Output the [x, y] coordinate of the center of the cell containing the given text.  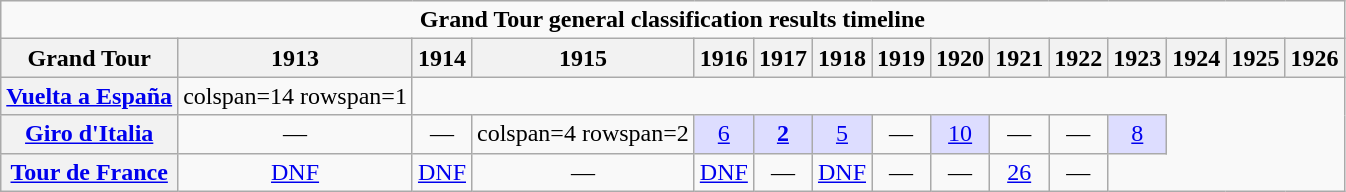
1920 [960, 58]
1923 [1138, 58]
8 [1138, 134]
1918 [842, 58]
10 [960, 134]
1916 [724, 58]
1917 [782, 58]
1913 [296, 58]
1915 [584, 58]
colspan=14 rowspan=1 [296, 96]
1926 [1314, 58]
Giro d'Italia [90, 134]
1924 [1196, 58]
1922 [1078, 58]
5 [842, 134]
1919 [902, 58]
6 [724, 134]
1925 [1256, 58]
Grand Tour [90, 58]
colspan=4 rowspan=2 [584, 134]
Vuelta a España [90, 96]
26 [1020, 172]
2 [782, 134]
Tour de France [90, 172]
Grand Tour general classification results timeline [672, 20]
1921 [1020, 58]
1914 [442, 58]
